Find where the given text appears and provide that cell's center as (X, Y) coordinate. 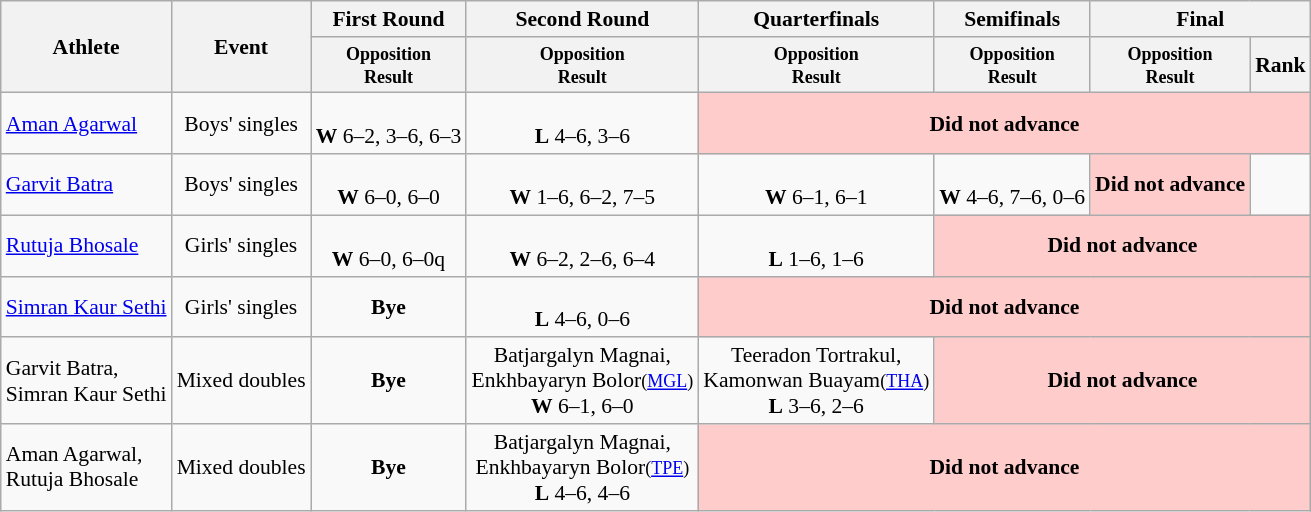
W 6–0, 6–0 (389, 184)
Garvit Batra,Simran Kaur Sethi (86, 382)
Athlete (86, 47)
W 6–0, 6–0q (389, 246)
W 1–6, 6–2, 7–5 (582, 184)
First Round (389, 19)
L 1–6, 1–6 (816, 246)
W 6–1, 6–1 (816, 184)
L 4–6, 3–6 (582, 124)
W 6–2, 2–6, 6–4 (582, 246)
Batjargalyn Magnai,Enkhbayaryn Bolor(TPE)L 4–6, 4–6 (582, 468)
Final (1200, 19)
Simran Kaur Sethi (86, 306)
Teeradon Tortrakul,Kamonwan Buayam(THA)L 3–6, 2–6 (816, 382)
Semifinals (1012, 19)
Rutuja Bhosale (86, 246)
Event (242, 47)
W 6–2, 3–6, 6–3 (389, 124)
Aman Agarwal (86, 124)
Garvit Batra (86, 184)
L 4–6, 0–6 (582, 306)
Second Round (582, 19)
W 4–6, 7–6, 0–6 (1012, 184)
Quarterfinals (816, 19)
Batjargalyn Magnai,Enkhbayaryn Bolor(MGL)W 6–1, 6–0 (582, 382)
Aman Agarwal,Rutuja Bhosale (86, 468)
Rank (1280, 65)
